Detect which cell encompasses the target text, then output its (x, y) center coordinate. 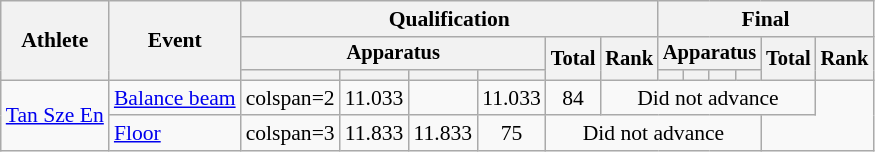
84 (574, 98)
colspan=2 (290, 98)
Balance beam (175, 98)
Floor (175, 134)
75 (512, 134)
Final (766, 19)
Event (175, 40)
Athlete (55, 40)
Tan Sze En (55, 116)
colspan=3 (290, 134)
Qualification (450, 19)
